Find where the given text appears and provide that cell's center as [x, y] coordinate. 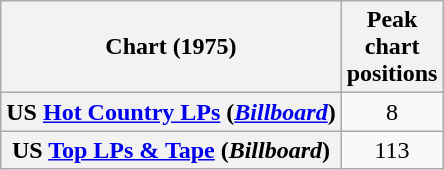
8 [392, 112]
US Hot Country LPs (Billboard) [171, 112]
Peakchartpositions [392, 47]
Chart (1975) [171, 47]
US Top LPs & Tape (Billboard) [171, 150]
113 [392, 150]
